From the cell containing the given text, extract its center point as (X, Y) coordinate. 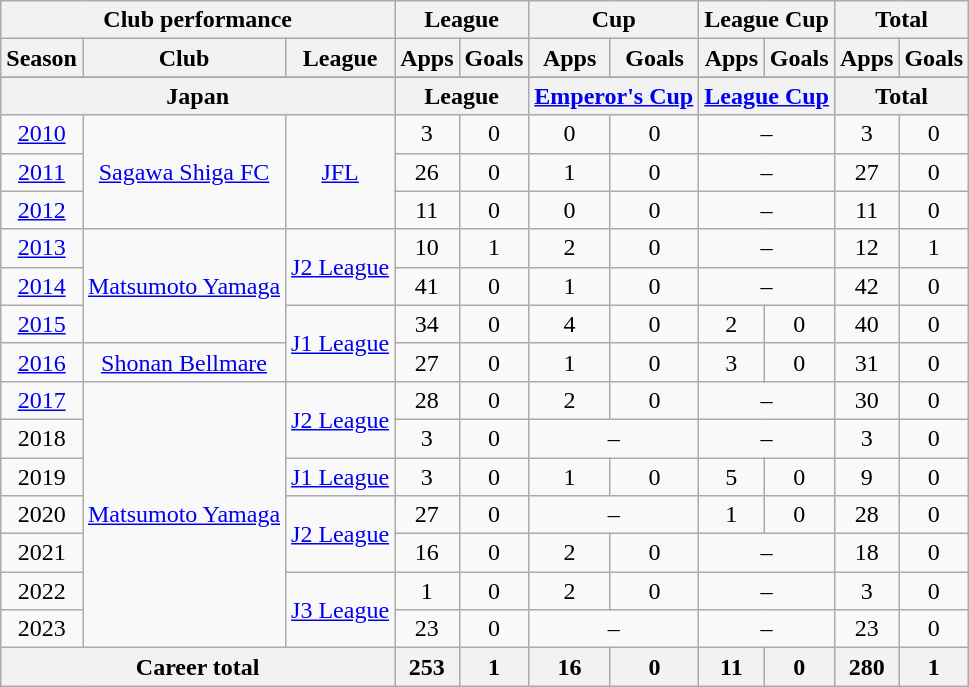
JFL (340, 172)
Sagawa Shiga FC (184, 172)
2013 (42, 248)
41 (427, 286)
18 (866, 553)
J3 League (340, 610)
2014 (42, 286)
2021 (42, 553)
Club (184, 58)
Season (42, 58)
31 (866, 362)
Japan (198, 96)
42 (866, 286)
2016 (42, 362)
Cup (614, 20)
280 (866, 667)
2022 (42, 591)
2015 (42, 324)
Club performance (198, 20)
9 (866, 477)
4 (570, 324)
Shonan Bellmare (184, 362)
2017 (42, 400)
2012 (42, 210)
5 (732, 477)
30 (866, 400)
2023 (42, 629)
Career total (198, 667)
40 (866, 324)
12 (866, 248)
2019 (42, 477)
2018 (42, 438)
10 (427, 248)
Emperor's Cup (614, 96)
34 (427, 324)
253 (427, 667)
2010 (42, 134)
2011 (42, 172)
26 (427, 172)
2020 (42, 515)
